Detect which cell encompasses the target text, then output its (x, y) center coordinate. 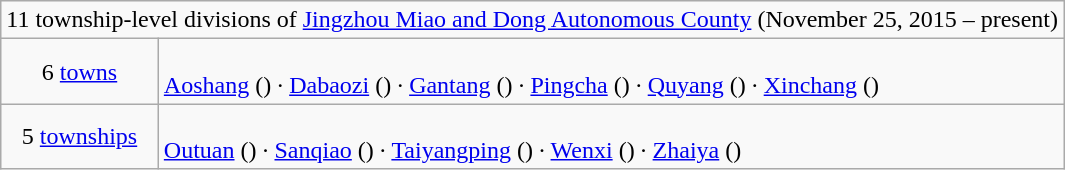
Aoshang () · Dabaozi () · Gantang () · Pingcha () · Quyang () · Xinchang () (610, 72)
5 townships (80, 136)
6 towns (80, 72)
Outuan () · Sanqiao () · Taiyangping () · Wenxi () · Zhaiya () (610, 136)
11 township-level divisions of Jingzhou Miao and Dong Autonomous County (November 25, 2015 – present) (532, 20)
